Provide the (x, y) coordinate of the cell's center where the given text is located.  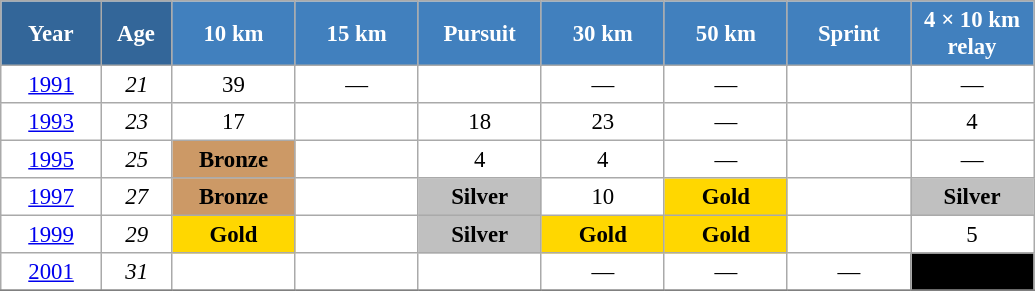
Sprint (848, 34)
Pursuit (480, 34)
17 (234, 122)
10 (602, 197)
39 (234, 85)
27 (136, 197)
1995 (52, 160)
Year (52, 34)
10 km (234, 34)
30 km (602, 34)
18 (480, 122)
50 km (726, 34)
1991 (52, 85)
15 km (356, 34)
1999 (52, 235)
21 (136, 85)
25 (136, 160)
Age (136, 34)
1997 (52, 197)
1993 (52, 122)
4 × 10 km relay (972, 34)
29 (136, 235)
5 (972, 235)
